For the text-containing cell, return its midpoint in [X, Y] coordinate format. 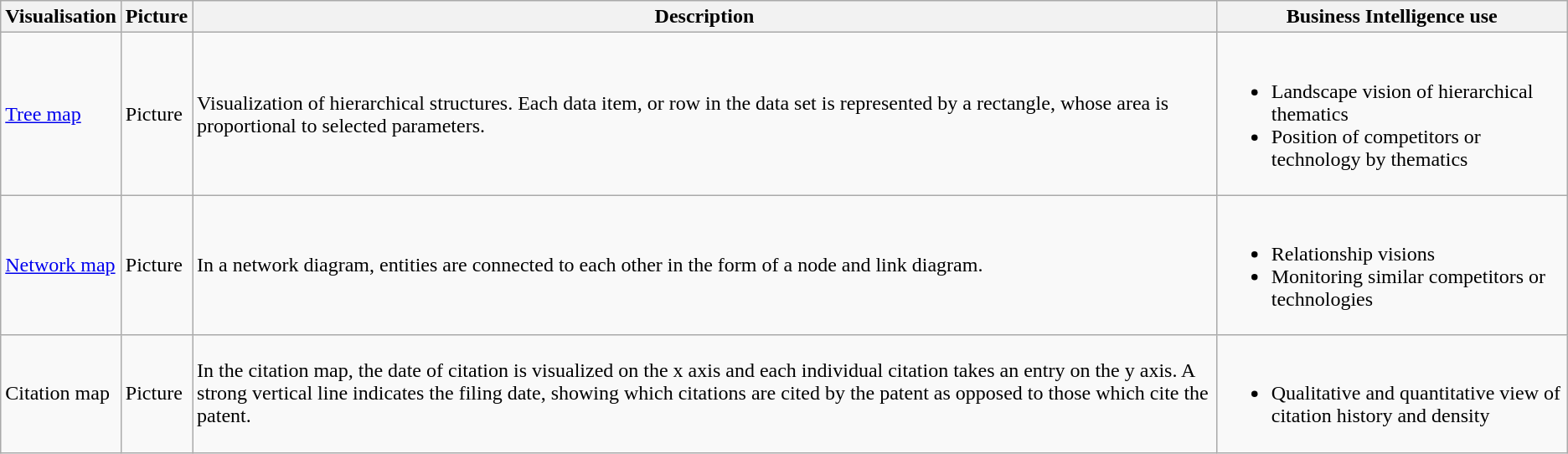
Citation map [61, 394]
Network map [61, 265]
In a network diagram, entities are connected to each other in the form of a node and link diagram. [705, 265]
Relationship visionsMonitoring similar competitors or technologies [1392, 265]
Tree map [61, 114]
Business Intelligence use [1392, 17]
Description [705, 17]
Visualisation [61, 17]
Landscape vision of hierarchical thematicsPosition of competitors or technology by thematics [1392, 114]
Qualitative and quantitative view of citation history and density [1392, 394]
